Capture the cell that displays the provided text and extract its (X, Y) central coordinate. 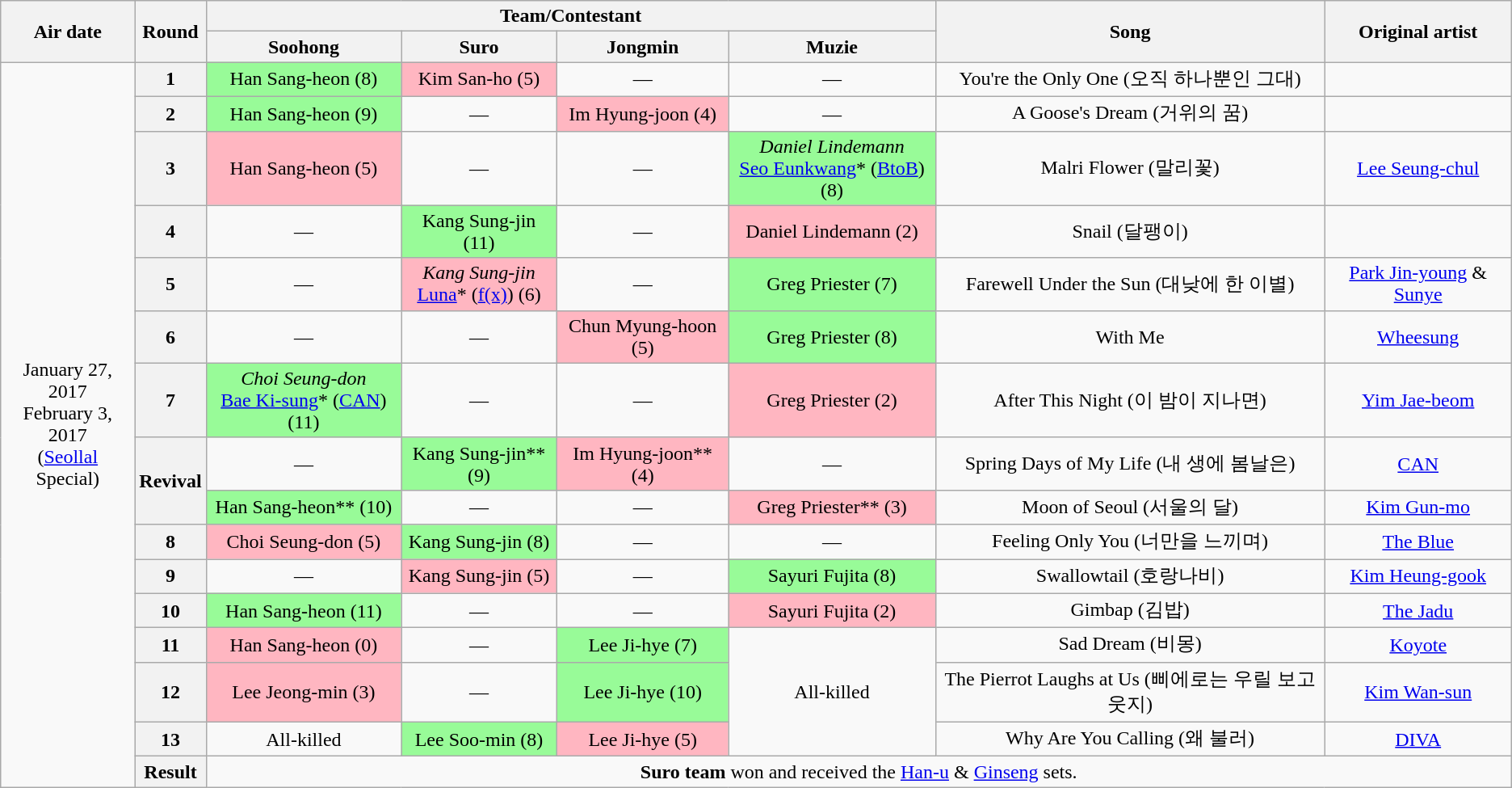
11 (170, 645)
Koyote (1418, 645)
Greg Priester** (3) (832, 508)
1 (170, 79)
3 (170, 168)
Kim Gun-mo (1418, 508)
5 (170, 284)
Sayuri Fujita (2) (832, 611)
Moon of Seoul (서울의 달) (1130, 508)
Snail (달팽이) (1130, 231)
With Me (1130, 336)
DIVA (1418, 739)
Malri Flower (말리꽃) (1130, 168)
Revival (170, 481)
Suro team won and received the Han-u & Ginseng sets. (859, 772)
Park Jin-young & Sunye (1418, 284)
Sayuri Fujita (8) (832, 577)
Farewell Under the Sun (대낮에 한 이별) (1130, 284)
Feeling Only You (너만을 느끼며) (1130, 541)
13 (170, 739)
Kang Sung-jin (11) (480, 231)
Im Hyung-joon** (4) (643, 464)
The Pierrot Laughs at Us (삐에로는 우릴 보고 웃지) (1130, 692)
Soohong (304, 47)
Air date (68, 32)
Kim Wan-sun (1418, 692)
Lee Seung-chul (1418, 168)
Kim San-ho (5) (480, 79)
Han Sang-heon (9) (304, 113)
Han Sang-heon (0) (304, 645)
Kang Sung-jinLuna* (f(x)) (6) (480, 284)
9 (170, 577)
Original artist (1418, 32)
Greg Priester (8) (832, 336)
Kang Sung-jin** (9) (480, 464)
Greg Priester (2) (832, 400)
Spring Days of My Life (내 생에 봄날은) (1130, 464)
Choi Seung-donBae Ki-sung* (CAN) (11) (304, 400)
CAN (1418, 464)
A Goose's Dream (거위의 꿈) (1130, 113)
Lee Jeong-min (3) (304, 692)
Han Sang-heon (5) (304, 168)
Im Hyung-joon (4) (643, 113)
12 (170, 692)
Yim Jae-beom (1418, 400)
Muzie (832, 47)
Lee Ji-hye (5) (643, 739)
Choi Seung-don (5) (304, 541)
Lee Ji-hye (10) (643, 692)
Song (1130, 32)
Suro (480, 47)
4 (170, 231)
Han Sang-heon (11) (304, 611)
Kang Sung-jin (8) (480, 541)
Han Sang-heon (8) (304, 79)
The Jadu (1418, 611)
Team/Contestant (570, 16)
Chun Myung-hoon (5) (643, 336)
Swallowtail (호랑나비) (1130, 577)
10 (170, 611)
Lee Ji-hye (7) (643, 645)
6 (170, 336)
Daniel Lindemann (2) (832, 231)
After This Night (이 밤이 지나면) (1130, 400)
Lee Soo-min (8) (480, 739)
8 (170, 541)
Kim Heung-gook (1418, 577)
Daniel LindemannSeo Eunkwang* (BtoB) (8) (832, 168)
Sad Dream (비몽) (1130, 645)
Han Sang-heon** (10) (304, 508)
Why Are You Calling (왜 불러) (1130, 739)
Jongmin (643, 47)
January 27, 2017February 3, 2017(Seollal Special) (68, 425)
Kang Sung-jin (5) (480, 577)
Round (170, 32)
Wheesung (1418, 336)
Greg Priester (7) (832, 284)
7 (170, 400)
Gimbap (김밥) (1130, 611)
Result (170, 772)
The Blue (1418, 541)
2 (170, 113)
You're the Only One (오직 하나뿐인 그대) (1130, 79)
